Extract the [X, Y] coordinate from the center of the cell holding the provided text.  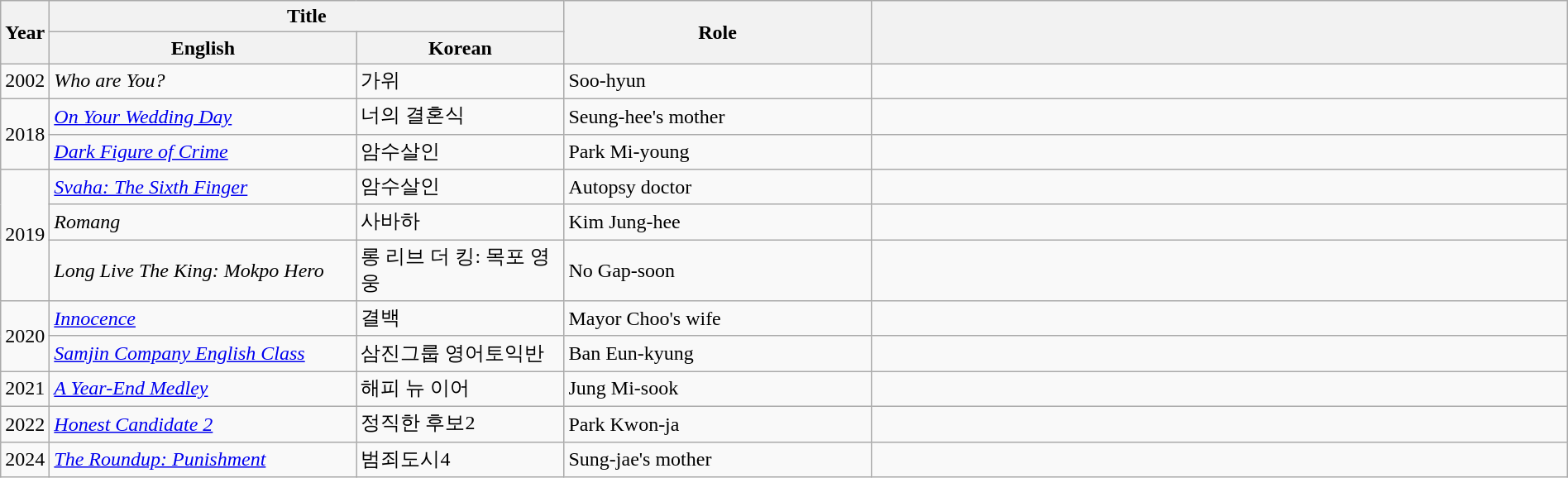
A Year-End Medley [203, 389]
Dark Figure of Crime [203, 152]
Korean [460, 48]
Long Live The King: Mokpo Hero [203, 270]
No Gap-soon [718, 270]
2022 [25, 423]
Kim Jung-hee [718, 222]
Romang [203, 222]
Park Kwon-ja [718, 423]
Jung Mi-sook [718, 389]
Ban Eun-kyung [718, 354]
Who are You? [203, 81]
사바하 [460, 222]
The Roundup: Punishment [203, 460]
Park Mi-young [718, 152]
Seung-hee's mother [718, 116]
2021 [25, 389]
롱 리브 더 킹: 목포 영웅 [460, 270]
Samjin Company English Class [203, 354]
Role [718, 32]
On Your Wedding Day [203, 116]
Year [25, 32]
2002 [25, 81]
Mayor Choo's wife [718, 319]
Innocence [203, 319]
2024 [25, 460]
2020 [25, 336]
Soo-hyun [718, 81]
2019 [25, 235]
Honest Candidate 2 [203, 423]
삼진그룹 영어토익반 [460, 354]
정직한 후보2 [460, 423]
결백 [460, 319]
너의 결혼식 [460, 116]
범죄도시4 [460, 460]
2018 [25, 134]
가위 [460, 81]
해피 뉴 이어 [460, 389]
English [203, 48]
Sung-jae's mother [718, 460]
Title [307, 17]
Autopsy doctor [718, 187]
Svaha: The Sixth Finger [203, 187]
